Identify which cell holds the provided text, then report its (X, Y) central coordinate. 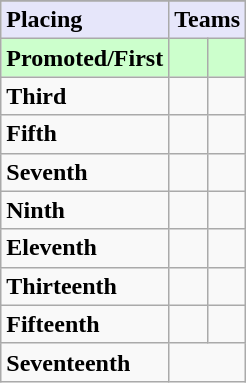
Placing (85, 20)
Teams (208, 20)
Fifteenth (85, 324)
Thirteenth (85, 286)
Seventh (85, 172)
Third (85, 96)
Seventeenth (85, 362)
Promoted/First (85, 58)
Ninth (85, 210)
Eleventh (85, 248)
Fifth (85, 134)
